From the cell containing the given text, extract its center point as [x, y] coordinate. 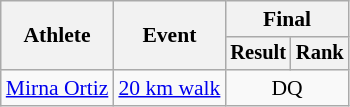
Result [258, 54]
Final [286, 19]
Rank [320, 54]
Athlete [58, 36]
DQ [286, 88]
Event [169, 36]
Mirna Ortiz [58, 88]
20 km walk [169, 88]
